Capture the cell that displays the provided text and extract its [X, Y] central coordinate. 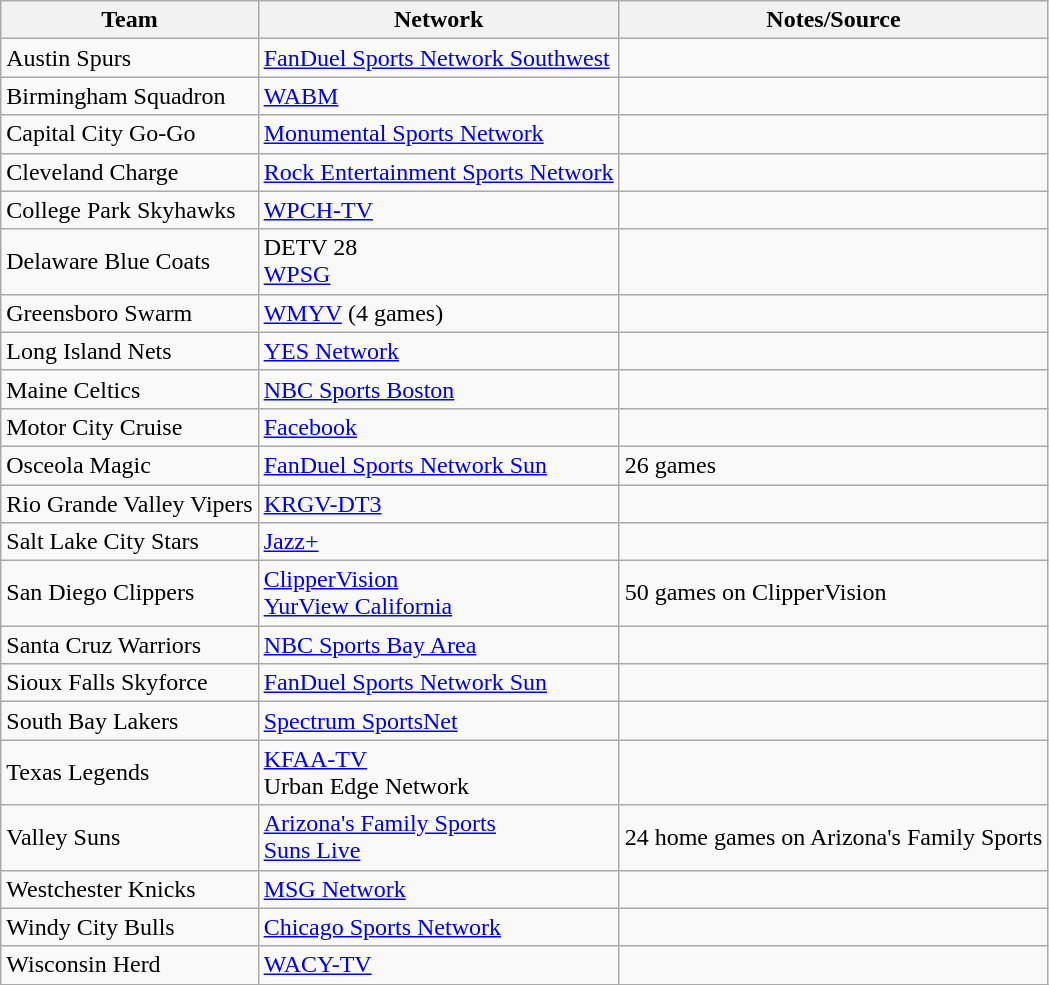
Delaware Blue Coats [130, 262]
Spectrum SportsNet [438, 721]
DETV 28WPSG [438, 262]
WACY-TV [438, 965]
Maine Celtics [130, 389]
Birmingham Squadron [130, 96]
Cleveland Charge [130, 172]
50 games on ClipperVision [834, 594]
Jazz+ [438, 542]
Team [130, 20]
NBC Sports Boston [438, 389]
WPCH-TV [438, 210]
Facebook [438, 427]
Capital City Go-Go [130, 134]
Motor City Cruise [130, 427]
San Diego Clippers [130, 594]
Arizona's Family SportsSuns Live [438, 838]
Wisconsin Herd [130, 965]
WMYV (4 games) [438, 313]
Santa Cruz Warriors [130, 645]
Osceola Magic [130, 465]
Sioux Falls Skyforce [130, 683]
WABM [438, 96]
Valley Suns [130, 838]
KRGV-DT3 [438, 503]
Monumental Sports Network [438, 134]
Network [438, 20]
MSG Network [438, 889]
FanDuel Sports Network Southwest [438, 58]
Notes/Source [834, 20]
Austin Spurs [130, 58]
Rio Grande Valley Vipers [130, 503]
KFAA-TVUrban Edge Network [438, 772]
Westchester Knicks [130, 889]
NBC Sports Bay Area [438, 645]
Rock Entertainment Sports Network [438, 172]
South Bay Lakers [130, 721]
26 games [834, 465]
Greensboro Swarm [130, 313]
YES Network [438, 351]
Chicago Sports Network [438, 927]
24 home games on Arizona's Family Sports [834, 838]
College Park Skyhawks [130, 210]
Long Island Nets [130, 351]
ClipperVisionYurView California [438, 594]
Texas Legends [130, 772]
Salt Lake City Stars [130, 542]
Windy City Bulls [130, 927]
